Extract the (X, Y) coordinate from the center of the cell holding the provided text.  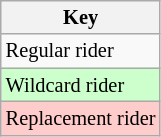
Key (81, 17)
Regular rider (81, 51)
Wildcard rider (81, 85)
Replacement rider (81, 118)
